For the text-containing cell, return its midpoint in (x, y) coordinate format. 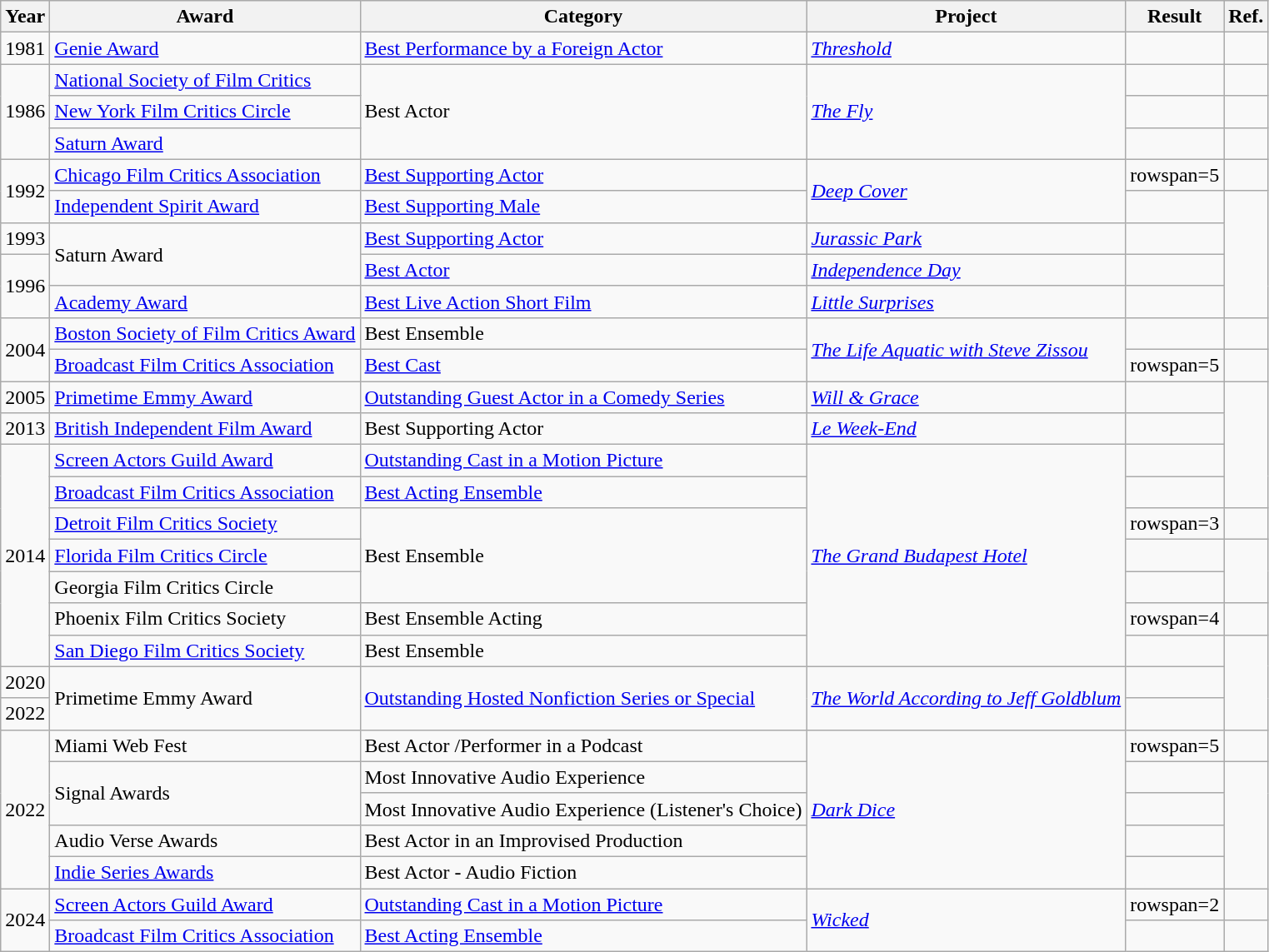
Best Actor /Performer in a Podcast (583, 745)
1996 (25, 286)
Jurassic Park (967, 238)
Best Ensemble Acting (583, 619)
Chicago Film Critics Association (205, 175)
Best Live Action Short Film (583, 302)
Most Innovative Audio Experience (583, 777)
Georgia Film Critics Circle (205, 587)
Genie Award (205, 48)
Best Actor - Audio Fiction (583, 872)
Signal Awards (205, 793)
San Diego Film Critics Society (205, 650)
New York Film Critics Circle (205, 112)
Will & Grace (967, 397)
2013 (25, 429)
National Society of Film Critics (205, 80)
Detroit Film Critics Society (205, 524)
Best Cast (583, 365)
rowspan=2 (1175, 904)
2020 (25, 682)
1981 (25, 48)
Year (25, 17)
Little Surprises (967, 302)
Boston Society of Film Critics Award (205, 333)
Florida Film Critics Circle (205, 556)
Ref. (1247, 17)
The Grand Budapest Hotel (967, 556)
2024 (25, 920)
Audio Verse Awards (205, 840)
Deep Cover (967, 191)
1986 (25, 112)
Outstanding Guest Actor in a Comedy Series (583, 397)
Result (1175, 17)
Wicked (967, 920)
Category (583, 17)
Project (967, 17)
Threshold (967, 48)
Award (205, 17)
Dark Dice (967, 809)
The Life Aquatic with Steve Zissou (967, 349)
1993 (25, 238)
Best Performance by a Foreign Actor (583, 48)
2004 (25, 349)
Best Actor in an Improvised Production (583, 840)
Independent Spirit Award (205, 207)
1992 (25, 191)
Academy Award (205, 302)
Most Innovative Audio Experience (Listener's Choice) (583, 809)
The World According to Jeff Goldblum (967, 698)
Le Week-End (967, 429)
Phoenix Film Critics Society (205, 619)
Independence Day (967, 270)
rowspan=3 (1175, 524)
The Fly (967, 112)
2005 (25, 397)
2014 (25, 556)
rowspan=4 (1175, 619)
British Independent Film Award (205, 429)
Indie Series Awards (205, 872)
Outstanding Hosted Nonfiction Series or Special (583, 698)
Best Supporting Male (583, 207)
Miami Web Fest (205, 745)
